Search for the cell housing the specified text and yield its [x, y] center coordinate. 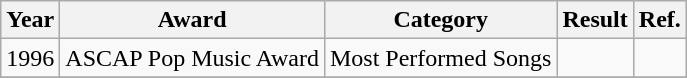
Most Performed Songs [440, 58]
Result [595, 20]
Ref. [660, 20]
1996 [30, 58]
ASCAP Pop Music Award [192, 58]
Award [192, 20]
Category [440, 20]
Year [30, 20]
